Output the (x, y) coordinate of the center of the cell containing the given text.  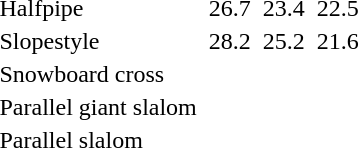
28.2 (230, 41)
25.2 (284, 41)
